Search for the cell housing the specified text and yield its [x, y] center coordinate. 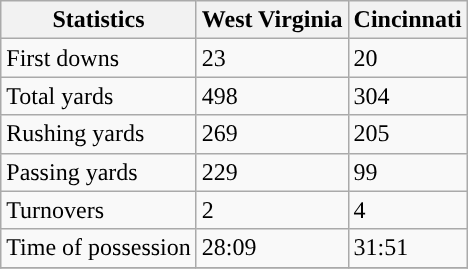
498 [272, 96]
23 [272, 58]
Passing yards [99, 172]
28:09 [272, 248]
31:51 [408, 248]
Time of possession [99, 248]
Total yards [99, 96]
2 [272, 210]
269 [272, 134]
Turnovers [99, 210]
First downs [99, 58]
205 [408, 134]
West Virginia [272, 20]
304 [408, 96]
4 [408, 210]
Rushing yards [99, 134]
Statistics [99, 20]
229 [272, 172]
20 [408, 58]
Cincinnati [408, 20]
99 [408, 172]
